Return the [X, Y] coordinate for the center point of the cell that contains the specified text.  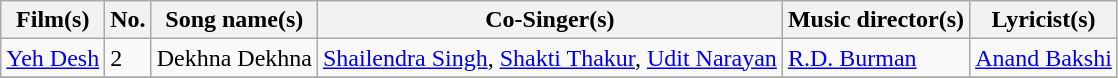
Music director(s) [876, 20]
Film(s) [53, 20]
Dekhna Dekhna [234, 58]
Yeh Desh [53, 58]
No. [128, 20]
2 [128, 58]
R.D. Burman [876, 58]
Shailendra Singh, Shakti Thakur, Udit Narayan [550, 58]
Song name(s) [234, 20]
Lyricist(s) [1044, 20]
Anand Bakshi [1044, 58]
Co-Singer(s) [550, 20]
